Find where the given text appears and provide that cell's center as (X, Y) coordinate. 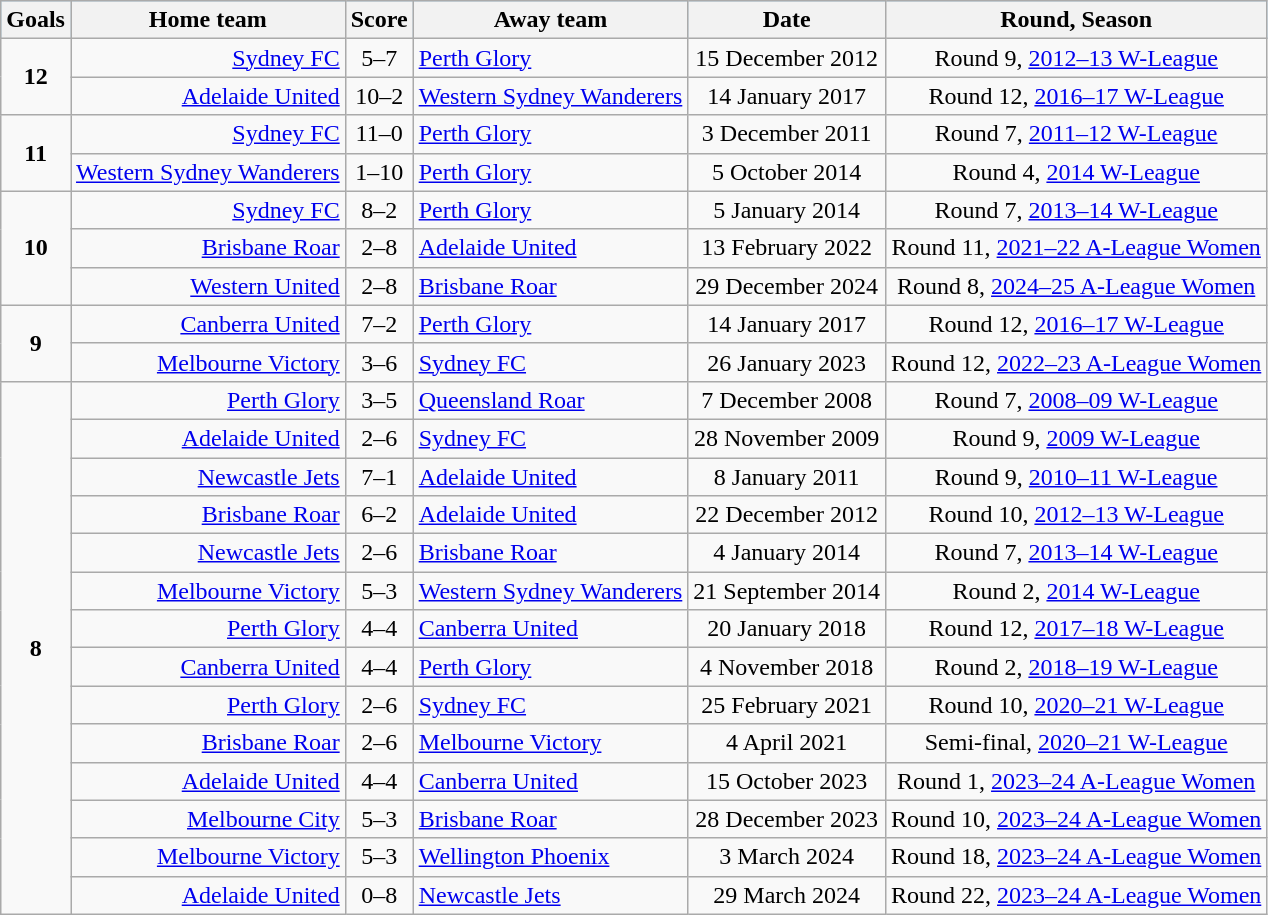
Round 1, 2023–24 A-League Women (1076, 781)
20 January 2018 (787, 629)
Round 9, 2012–13 W-League (1076, 58)
21 September 2014 (787, 591)
Round 10, 2020–21 W-League (1076, 705)
4 November 2018 (787, 667)
29 March 2024 (787, 895)
15 December 2012 (787, 58)
Round 12, 2022–23 A-League Women (1076, 362)
4 January 2014 (787, 553)
4 April 2021 (787, 743)
Queensland Roar (550, 400)
Round 7, 2008–09 W-League (1076, 400)
8 January 2011 (787, 477)
5 October 2014 (787, 172)
Round 12, 2017–18 W-League (1076, 629)
Round 9, 2010–11 W-League (1076, 477)
10 (36, 248)
6–2 (379, 515)
11–0 (379, 134)
13 February 2022 (787, 248)
5 January 2014 (787, 210)
Round 18, 2023–24 A-League Women (1076, 857)
Score (379, 20)
Date (787, 20)
26 January 2023 (787, 362)
25 February 2021 (787, 705)
Round 2, 2014 W-League (1076, 591)
Round 10, 2023–24 A-League Women (1076, 819)
7 December 2008 (787, 400)
15 October 2023 (787, 781)
Round 2, 2018–19 W-League (1076, 667)
22 December 2012 (787, 515)
Home team (208, 20)
9 (36, 343)
Semi-final, 2020–21 W-League (1076, 743)
11 (36, 153)
Goals (36, 20)
Round 7, 2011–12 W-League (1076, 134)
3–6 (379, 362)
28 November 2009 (787, 438)
3 December 2011 (787, 134)
Wellington Phoenix (550, 857)
Away team (550, 20)
Round 4, 2014 W-League (1076, 172)
3 March 2024 (787, 857)
Round 9, 2009 W-League (1076, 438)
7–1 (379, 477)
0–8 (379, 895)
29 December 2024 (787, 286)
Round 22, 2023–24 A-League Women (1076, 895)
8–2 (379, 210)
1–10 (379, 172)
Round 10, 2012–13 W-League (1076, 515)
Round 8, 2024–25 A-League Women (1076, 286)
3–5 (379, 400)
Round 11, 2021–22 A-League Women (1076, 248)
8 (36, 648)
Melbourne City (208, 819)
7–2 (379, 324)
Round, Season (1076, 20)
12 (36, 77)
Western United (208, 286)
10–2 (379, 96)
5–7 (379, 58)
28 December 2023 (787, 819)
